Provide the [x, y] coordinate of the cell's center where the given text is located.  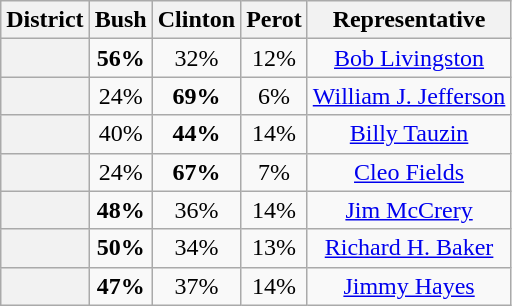
Bush [120, 20]
Bob Livingston [409, 58]
Jim McCrery [409, 210]
32% [196, 58]
50% [120, 248]
44% [196, 134]
37% [196, 286]
Billy Tauzin [409, 134]
Clinton [196, 20]
69% [196, 96]
67% [196, 172]
Richard H. Baker [409, 248]
13% [274, 248]
36% [196, 210]
District [45, 20]
Cleo Fields [409, 172]
48% [120, 210]
12% [274, 58]
40% [120, 134]
34% [196, 248]
Perot [274, 20]
Jimmy Hayes [409, 286]
Representative [409, 20]
6% [274, 96]
7% [274, 172]
56% [120, 58]
47% [120, 286]
William J. Jefferson [409, 96]
